Return the (X, Y) coordinate for the center point of the cell that contains the specified text.  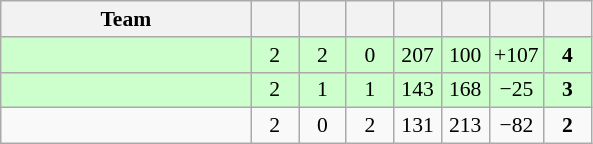
143 (418, 90)
+107 (516, 55)
168 (465, 90)
131 (418, 126)
3 (568, 90)
−25 (516, 90)
4 (568, 55)
213 (465, 126)
−82 (516, 126)
207 (418, 55)
Team (126, 19)
100 (465, 55)
